Extract the (X, Y) coordinate from the center of the cell holding the provided text.  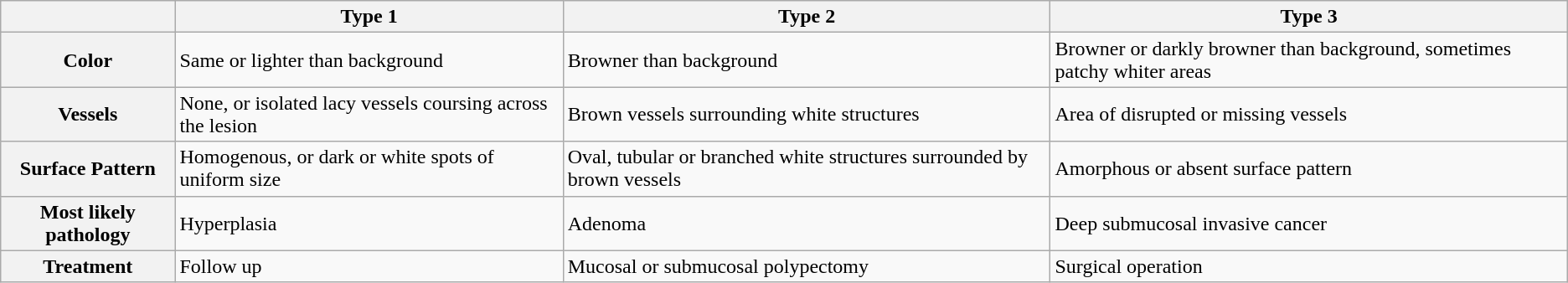
Type 3 (1308, 17)
Hyperplasia (369, 223)
Adenoma (807, 223)
Amorphous or absent surface pattern (1308, 169)
Follow up (369, 266)
Vessels (88, 114)
Browner or darkly browner than background, sometimes patchy whiter areas (1308, 60)
Same or lighter than background (369, 60)
Brown vessels surrounding white structures (807, 114)
Surface Pattern (88, 169)
Type 2 (807, 17)
Surgical operation (1308, 266)
None, or isolated lacy vessels coursing across the lesion (369, 114)
Oval, tubular or branched white structures surrounded by brown vessels (807, 169)
Deep submucosal invasive cancer (1308, 223)
Treatment (88, 266)
Area of disrupted or missing vessels (1308, 114)
Homogenous, or dark or white spots of uniform size (369, 169)
Mucosal or submucosal polypectomy (807, 266)
Most likely pathology (88, 223)
Type 1 (369, 17)
Color (88, 60)
Browner than background (807, 60)
